Extract the (x, y) coordinate from the center of the cell holding the provided text.  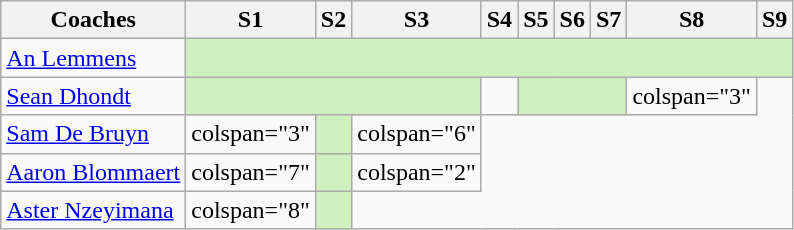
An Lemmens (94, 58)
Aster Nzeyimana (94, 210)
S4 (499, 20)
colspan="2" (417, 172)
S2 (333, 20)
S5 (536, 20)
colspan="8" (251, 210)
Aaron Blommaert (94, 172)
Sean Dhondt (94, 96)
colspan="6" (417, 134)
S8 (692, 20)
Sam De Bruyn (94, 134)
S1 (251, 20)
colspan="7" (251, 172)
S3 (417, 20)
Coaches (94, 20)
S6 (572, 20)
S7 (608, 20)
S9 (774, 20)
